Provide the (x, y) coordinate of the cell's center where the given text is located.  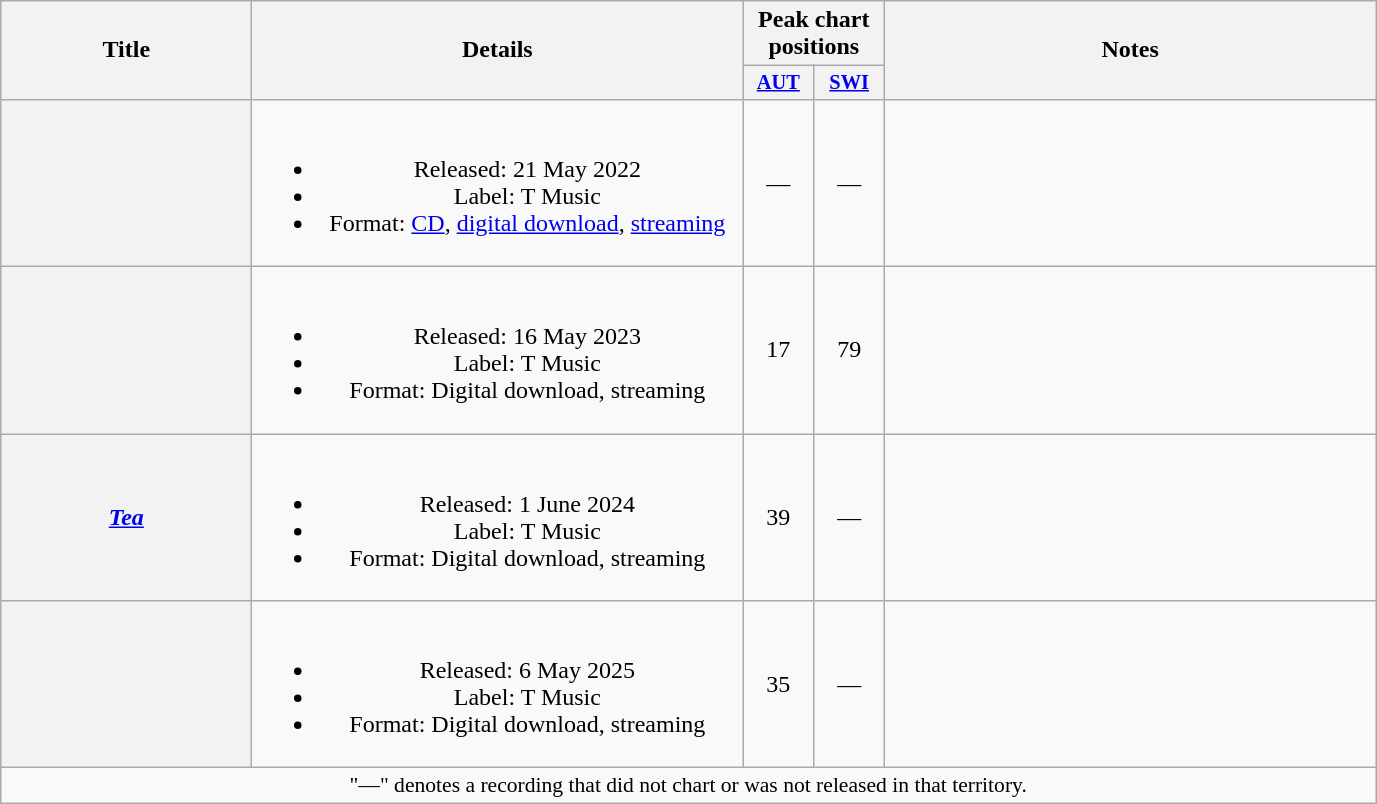
17 (778, 350)
Details (498, 50)
Released: 1 June 2024Label: T MusicFormat: Digital download, streaming (498, 518)
Released: 21 May 2022Label: T MusicFormat: CD, digital download, streaming (498, 182)
SWI (850, 83)
"—" denotes a recording that did not chart or was not released in that territory. (688, 786)
Tea (126, 518)
Peak chart positions (814, 34)
35 (778, 684)
39 (778, 518)
79 (850, 350)
Released: 6 May 2025Label: T MusicFormat: Digital download, streaming (498, 684)
Notes (1130, 50)
AUT (778, 83)
Title (126, 50)
Released: 16 May 2023Label: T MusicFormat: Digital download, streaming (498, 350)
